From the cell containing the given text, extract its center point as [x, y] coordinate. 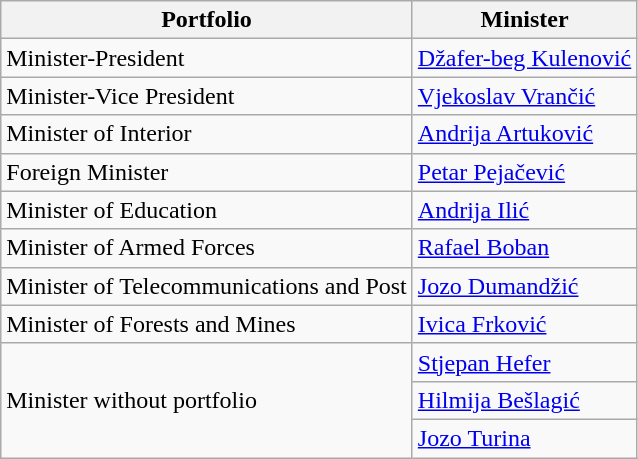
Minister [524, 20]
Rafael Boban [524, 248]
Vjekoslav Vrančić [524, 96]
Stjepan Hefer [524, 362]
Džafer-beg Kulenović [524, 58]
Ivica Frković [524, 324]
Minister of Forests and Mines [207, 324]
Minister of Interior [207, 134]
Portfolio [207, 20]
Andrija Ilić [524, 210]
Minister-President [207, 58]
Foreign Minister [207, 172]
Minister-Vice President [207, 96]
Minister without portfolio [207, 400]
Jozo Turina [524, 438]
Minister of Armed Forces [207, 248]
Hilmija Bešlagić [524, 400]
Andrija Artuković [524, 134]
Minister of Telecommunications and Post [207, 286]
Minister of Education [207, 210]
Petar Pejačević [524, 172]
Jozo Dumandžić [524, 286]
